Scan for the cell matching the given text and deliver its [x, y] coordinate at center. 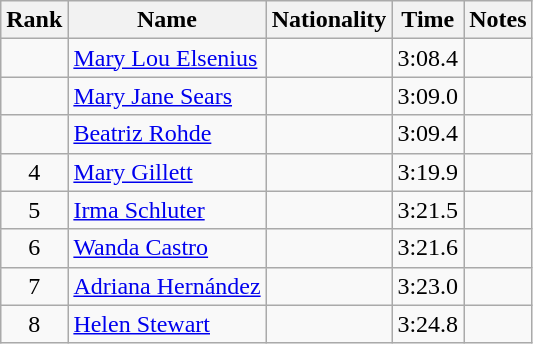
3:09.0 [428, 96]
5 [34, 210]
Mary Jane Sears [167, 96]
Mary Gillett [167, 172]
3:21.5 [428, 210]
3:23.0 [428, 286]
3:21.6 [428, 248]
8 [34, 324]
3:09.4 [428, 134]
3:08.4 [428, 58]
3:19.9 [428, 172]
Nationality [329, 20]
Mary Lou Elsenius [167, 58]
Notes [498, 20]
Irma Schluter [167, 210]
7 [34, 286]
Rank [34, 20]
Beatriz Rohde [167, 134]
Adriana Hernández [167, 286]
4 [34, 172]
Name [167, 20]
Helen Stewart [167, 324]
6 [34, 248]
Time [428, 20]
3:24.8 [428, 324]
Wanda Castro [167, 248]
